Scan for the cell matching the given text and deliver its [x, y] coordinate at center. 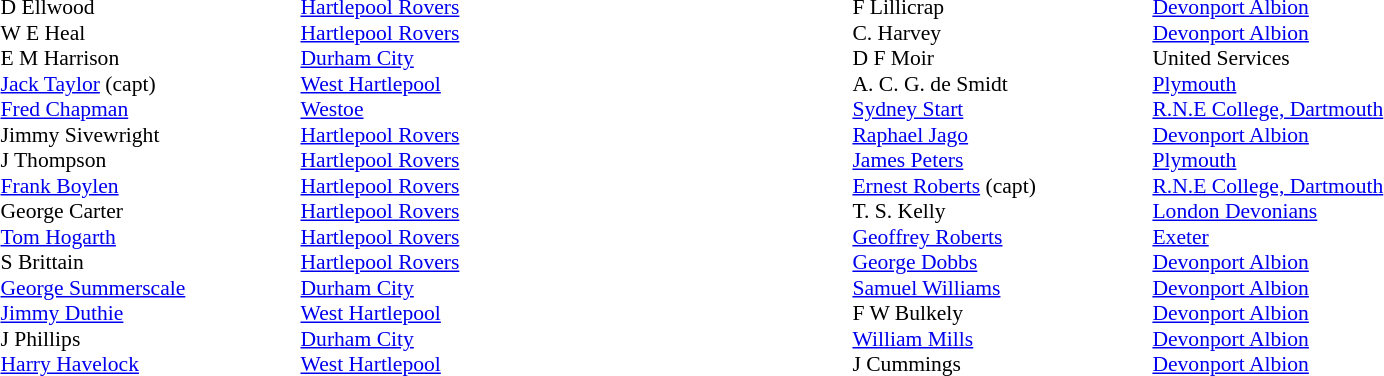
Tom Hogarth [150, 237]
Exeter [1268, 237]
Frank Boylen [150, 186]
S Brittain [150, 263]
C. Harvey [1002, 33]
T. S. Kelly [1002, 211]
J Thompson [150, 161]
Jack Taylor (capt) [150, 84]
Jimmy Sivewright [150, 135]
J Phillips [150, 339]
William Mills [1002, 339]
James Peters [1002, 161]
Raphael Jago [1002, 135]
F W Bulkely [1002, 313]
W E Heal [150, 33]
E M Harrison [150, 59]
George Summerscale [150, 288]
D F Moir [1002, 59]
George Dobbs [1002, 263]
London Devonians [1268, 211]
Geoffrey Roberts [1002, 237]
United Services [1268, 59]
Ernest Roberts (capt) [1002, 186]
Jimmy Duthie [150, 313]
Samuel Williams [1002, 288]
Westoe [380, 109]
Fred Chapman [150, 109]
A. C. G. de Smidt [1002, 84]
Sydney Start [1002, 109]
George Carter [150, 211]
